Detect which cell encompasses the target text, then output its (X, Y) center coordinate. 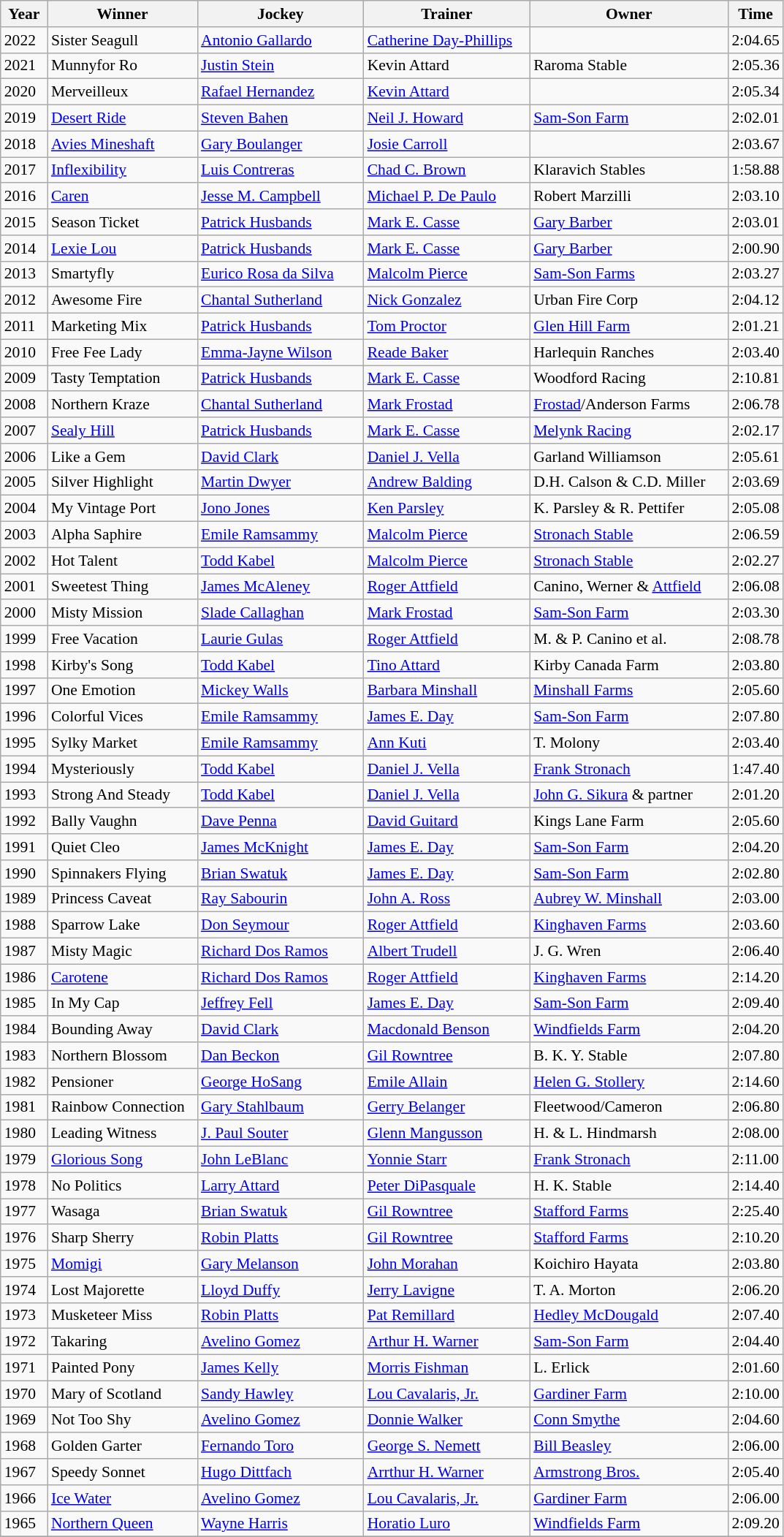
2:05.36 (756, 66)
Rainbow Connection (123, 1107)
1980 (24, 1134)
1965 (24, 1524)
1973 (24, 1316)
1967 (24, 1472)
1994 (24, 769)
Woodford Racing (628, 379)
Glorious Song (123, 1160)
Arrthur H. Warner (447, 1472)
Nick Gonzalez (447, 300)
2009 (24, 379)
Alpha Saphire (123, 535)
Tom Proctor (447, 327)
Inflexibility (123, 170)
2002 (24, 561)
Andrew Balding (447, 482)
2019 (24, 118)
K. Parsley & R. Pettifer (628, 509)
Armstrong Bros. (628, 1472)
Musketeer Miss (123, 1316)
Painted Pony (123, 1368)
Avies Mineshaft (123, 144)
2:03.67 (756, 144)
2:00.90 (756, 248)
2:03.27 (756, 274)
2006 (24, 457)
1970 (24, 1394)
Helen G. Stollery (628, 1082)
John Morahan (447, 1264)
2:10.81 (756, 379)
Catherine Day-Phillips (447, 40)
Quiet Cleo (123, 847)
2:14.60 (756, 1082)
Josie Carroll (447, 144)
Northern Kraze (123, 405)
John LeBlanc (281, 1160)
John G. Sikura & partner (628, 795)
2005 (24, 482)
2010 (24, 352)
Canino, Werner & Attfield (628, 587)
James Kelly (281, 1368)
1992 (24, 821)
Sparrow Lake (123, 925)
Bally Vaughn (123, 821)
Fleetwood/Cameron (628, 1107)
1993 (24, 795)
Garland Williamson (628, 457)
2:06.78 (756, 405)
M. & P. Canino et al. (628, 639)
2:04.12 (756, 300)
Tino Attard (447, 665)
2:09.20 (756, 1524)
No Politics (123, 1185)
Trainer (447, 14)
One Emotion (123, 691)
Spinnakers Flying (123, 873)
2:08.78 (756, 639)
George HoSang (281, 1082)
In My Cap (123, 1003)
Larry Attard (281, 1185)
Mysteriously (123, 769)
Takaring (123, 1342)
Pensioner (123, 1082)
Desert Ride (123, 118)
Koichiro Hayata (628, 1264)
2:06.08 (756, 587)
1987 (24, 952)
2:06.20 (756, 1290)
1969 (24, 1420)
Free Vacation (123, 639)
1971 (24, 1368)
Peter DiPasquale (447, 1185)
1977 (24, 1212)
Melynk Racing (628, 430)
Leading Witness (123, 1134)
Caren (123, 197)
Hot Talent (123, 561)
1968 (24, 1446)
Fernando Toro (281, 1446)
2:01.60 (756, 1368)
B. K. Y. Stable (628, 1055)
Strong And Steady (123, 795)
Bill Beasley (628, 1446)
2:06.59 (756, 535)
Merveilleux (123, 92)
Slade Callaghan (281, 613)
2000 (24, 613)
2:02.80 (756, 873)
1:58.88 (756, 170)
1989 (24, 899)
Kirby's Song (123, 665)
2001 (24, 587)
Rafael Hernandez (281, 92)
1997 (24, 691)
2022 (24, 40)
Jesse M. Campbell (281, 197)
Colorful Vices (123, 717)
James McAleney (281, 587)
Emma-Jayne Wilson (281, 352)
Golden Garter (123, 1446)
2:01.21 (756, 327)
2:04.40 (756, 1342)
Smartyfly (123, 274)
2:04.60 (756, 1420)
2014 (24, 248)
Macdonald Benson (447, 1030)
1988 (24, 925)
Harlequin Ranches (628, 352)
Minshall Farms (628, 691)
Marketing Mix (123, 327)
1979 (24, 1160)
2:03.69 (756, 482)
1966 (24, 1498)
Sylky Market (123, 743)
Gary Boulanger (281, 144)
2:09.40 (756, 1003)
Horatio Luro (447, 1524)
Misty Mission (123, 613)
Neil J. Howard (447, 118)
2003 (24, 535)
1:47.40 (756, 769)
1985 (24, 1003)
Conn Smythe (628, 1420)
Owner (628, 14)
My Vintage Port (123, 509)
2:10.00 (756, 1394)
Reade Baker (447, 352)
James McKnight (281, 847)
1998 (24, 665)
Ken Parsley (447, 509)
1974 (24, 1290)
T. Molony (628, 743)
2:04.65 (756, 40)
2:02.01 (756, 118)
2:06.40 (756, 952)
Don Seymour (281, 925)
Bounding Away (123, 1030)
Princess Caveat (123, 899)
John A. Ross (447, 899)
2:10.20 (756, 1238)
2:25.40 (756, 1212)
Sandy Hawley (281, 1394)
Time (756, 14)
Urban Fire Corp (628, 300)
Morris Fishman (447, 1368)
1986 (24, 977)
Silver Highlight (123, 482)
2:03.10 (756, 197)
Eurico Rosa da Silva (281, 274)
David Guitard (447, 821)
Michael P. De Paulo (447, 197)
Frostad/Anderson Farms (628, 405)
2:05.61 (756, 457)
Not Too Shy (123, 1420)
Yonnie Starr (447, 1160)
2:14.40 (756, 1185)
Lloyd Duffy (281, 1290)
T. A. Morton (628, 1290)
2:06.80 (756, 1107)
Season Ticket (123, 222)
Dan Beckon (281, 1055)
1983 (24, 1055)
George S. Nemett (447, 1446)
2012 (24, 300)
2:08.00 (756, 1134)
Aubrey W. Minshall (628, 899)
Winner (123, 14)
2017 (24, 170)
Tasty Temptation (123, 379)
Jockey (281, 14)
2016 (24, 197)
Lexie Lou (123, 248)
2021 (24, 66)
2:11.00 (756, 1160)
2015 (24, 222)
Gary Stahlbaum (281, 1107)
1976 (24, 1238)
Donnie Walker (447, 1420)
2:03.00 (756, 899)
2:03.01 (756, 222)
Mickey Walls (281, 691)
2:05.34 (756, 92)
Steven Bahen (281, 118)
Klaravich Stables (628, 170)
1996 (24, 717)
2018 (24, 144)
Wasaga (123, 1212)
Barbara Minshall (447, 691)
Emile Allain (447, 1082)
Dave Penna (281, 821)
Chad C. Brown (447, 170)
Carotene (123, 977)
2020 (24, 92)
Glen Hill Farm (628, 327)
Momigi (123, 1264)
Misty Magic (123, 952)
Mary of Scotland (123, 1394)
L. Erlick (628, 1368)
Northern Blossom (123, 1055)
1982 (24, 1082)
Robert Marzilli (628, 197)
1991 (24, 847)
1975 (24, 1264)
2008 (24, 405)
Kings Lane Farm (628, 821)
Gary Melanson (281, 1264)
Gerry Belanger (447, 1107)
Hugo Dittfach (281, 1472)
2:03.60 (756, 925)
2:05.40 (756, 1472)
Lost Majorette (123, 1290)
2:07.40 (756, 1316)
1990 (24, 873)
Like a Gem (123, 457)
Laurie Gulas (281, 639)
Sam-Son Farms (628, 274)
2:01.20 (756, 795)
Albert Trudell (447, 952)
Ice Water (123, 1498)
1981 (24, 1107)
Ann Kuti (447, 743)
2:05.08 (756, 509)
1978 (24, 1185)
Jono Jones (281, 509)
2:14.20 (756, 977)
D.H. Calson & C.D. Miller (628, 482)
J. Paul Souter (281, 1134)
Kirby Canada Farm (628, 665)
Munnyfor Ro (123, 66)
Awesome Fire (123, 300)
Northern Queen (123, 1524)
2007 (24, 430)
Sharp Sherry (123, 1238)
Sealy Hill (123, 430)
1995 (24, 743)
2004 (24, 509)
H. K. Stable (628, 1185)
J. G. Wren (628, 952)
Raroma Stable (628, 66)
Jeffrey Fell (281, 1003)
2013 (24, 274)
Antonio Gallardo (281, 40)
Jerry Lavigne (447, 1290)
Free Fee Lady (123, 352)
Wayne Harris (281, 1524)
Sister Seagull (123, 40)
1999 (24, 639)
2:02.27 (756, 561)
Luis Contreras (281, 170)
Pat Remillard (447, 1316)
1984 (24, 1030)
Arthur H. Warner (447, 1342)
Justin Stein (281, 66)
Speedy Sonnet (123, 1472)
Hedley McDougald (628, 1316)
2011 (24, 327)
Martin Dwyer (281, 482)
2:02.17 (756, 430)
Sweetest Thing (123, 587)
H. & L. Hindmarsh (628, 1134)
Year (24, 14)
Ray Sabourin (281, 899)
Glenn Mangusson (447, 1134)
2:03.30 (756, 613)
1972 (24, 1342)
